Determine the (X, Y) coordinate at the center of the cell enclosing the given text.  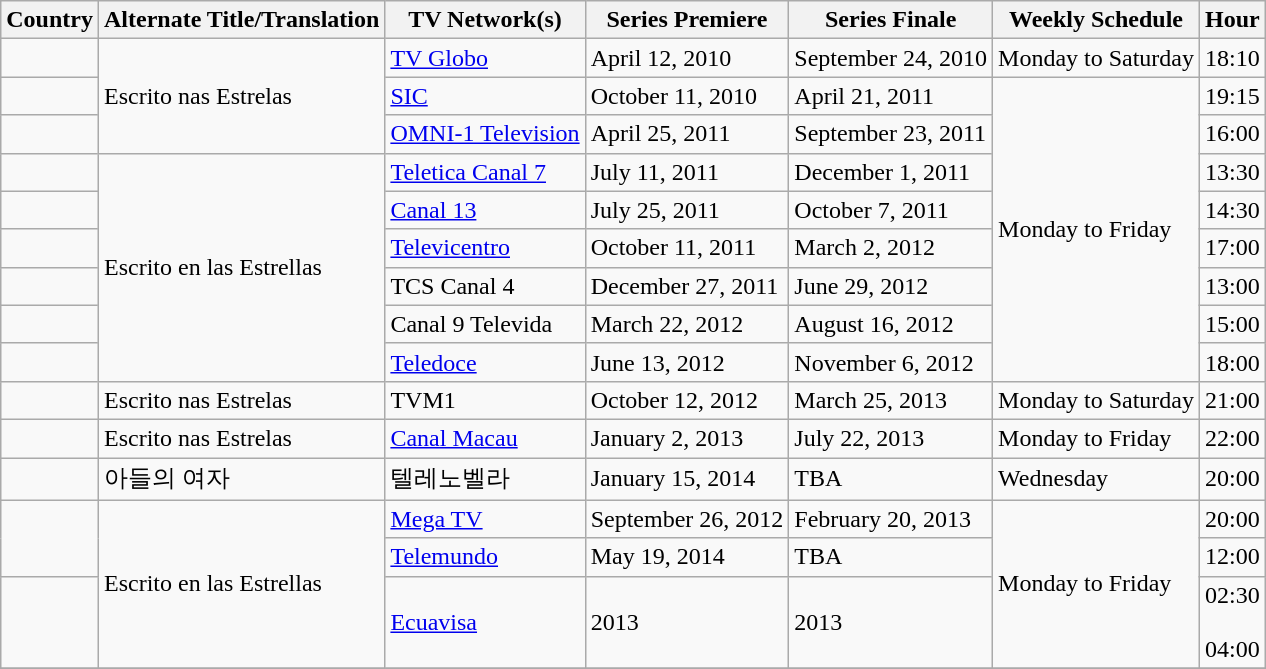
October 11, 2010 (687, 96)
Telemundo (485, 557)
Teletica Canal 7 (485, 172)
June 29, 2012 (891, 286)
16:00 (1233, 134)
January 2, 2013 (687, 438)
September 24, 2010 (891, 58)
March 2, 2012 (891, 248)
TVM1 (485, 400)
15:00 (1233, 324)
Series Premiere (687, 20)
12:00 (1233, 557)
TCS Canal 4 (485, 286)
TV Network(s) (485, 20)
21:00 (1233, 400)
SIC (485, 96)
Country (50, 20)
Canal 13 (485, 210)
Canal 9 Televida (485, 324)
December 27, 2011 (687, 286)
텔레노벨라 (485, 480)
18:10 (1233, 58)
December 1, 2011 (891, 172)
Mega TV (485, 519)
April 21, 2011 (891, 96)
July 22, 2013 (891, 438)
September 23, 2011 (891, 134)
Ecuavisa (485, 622)
October 12, 2012 (687, 400)
October 11, 2011 (687, 248)
May 19, 2014 (687, 557)
November 6, 2012 (891, 362)
Teledoce (485, 362)
February 20, 2013 (891, 519)
March 22, 2012 (687, 324)
02:30 04:00 (1233, 622)
13:00 (1233, 286)
January 15, 2014 (687, 480)
Canal Macau (485, 438)
April 25, 2011 (687, 134)
18:00 (1233, 362)
July 25, 2011 (687, 210)
June 13, 2012 (687, 362)
Hour (1233, 20)
Series Finale (891, 20)
Alternate Title/Translation (241, 20)
17:00 (1233, 248)
아들의 여자 (241, 480)
October 7, 2011 (891, 210)
March 25, 2013 (891, 400)
OMNI-1 Television (485, 134)
Wednesday (1096, 480)
TV Globo (485, 58)
Televicentro (485, 248)
19:15 (1233, 96)
Weekly Schedule (1096, 20)
April 12, 2010 (687, 58)
22:00 (1233, 438)
July 11, 2011 (687, 172)
14:30 (1233, 210)
August 16, 2012 (891, 324)
13:30 (1233, 172)
September 26, 2012 (687, 519)
